Extract the (x, y) coordinate from the center of the cell holding the provided text.  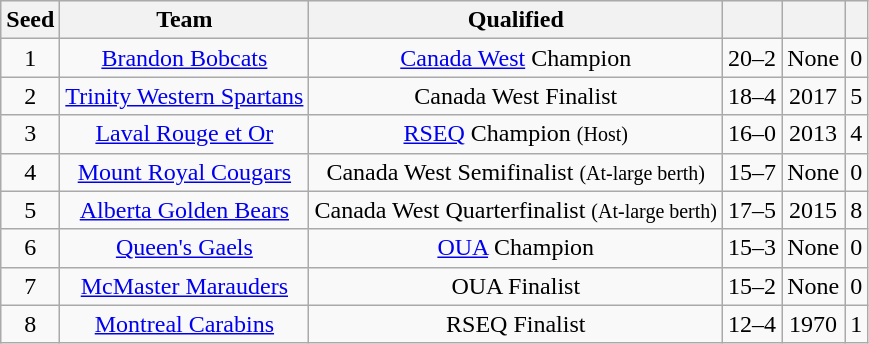
Alberta Golden Bears (184, 210)
3 (30, 134)
2017 (814, 96)
Brandon Bobcats (184, 58)
20–2 (752, 58)
Laval Rouge et Or (184, 134)
7 (30, 286)
16–0 (752, 134)
Montreal Carabins (184, 324)
RSEQ Champion (Host) (516, 134)
Team (184, 20)
OUA Champion (516, 248)
15–3 (752, 248)
RSEQ Finalist (516, 324)
McMaster Marauders (184, 286)
17–5 (752, 210)
1970 (814, 324)
12–4 (752, 324)
Canada West Quarterfinalist (At-large berth) (516, 210)
2013 (814, 134)
Mount Royal Cougars (184, 172)
18–4 (752, 96)
Canada West Semifinalist (At-large berth) (516, 172)
2015 (814, 210)
Qualified (516, 20)
Seed (30, 20)
6 (30, 248)
15–2 (752, 286)
OUA Finalist (516, 286)
Canada West Champion (516, 58)
Queen's Gaels (184, 248)
Canada West Finalist (516, 96)
15–7 (752, 172)
Trinity Western Spartans (184, 96)
2 (30, 96)
